Locate the cell with the specified text and output its (x, y) center coordinate. 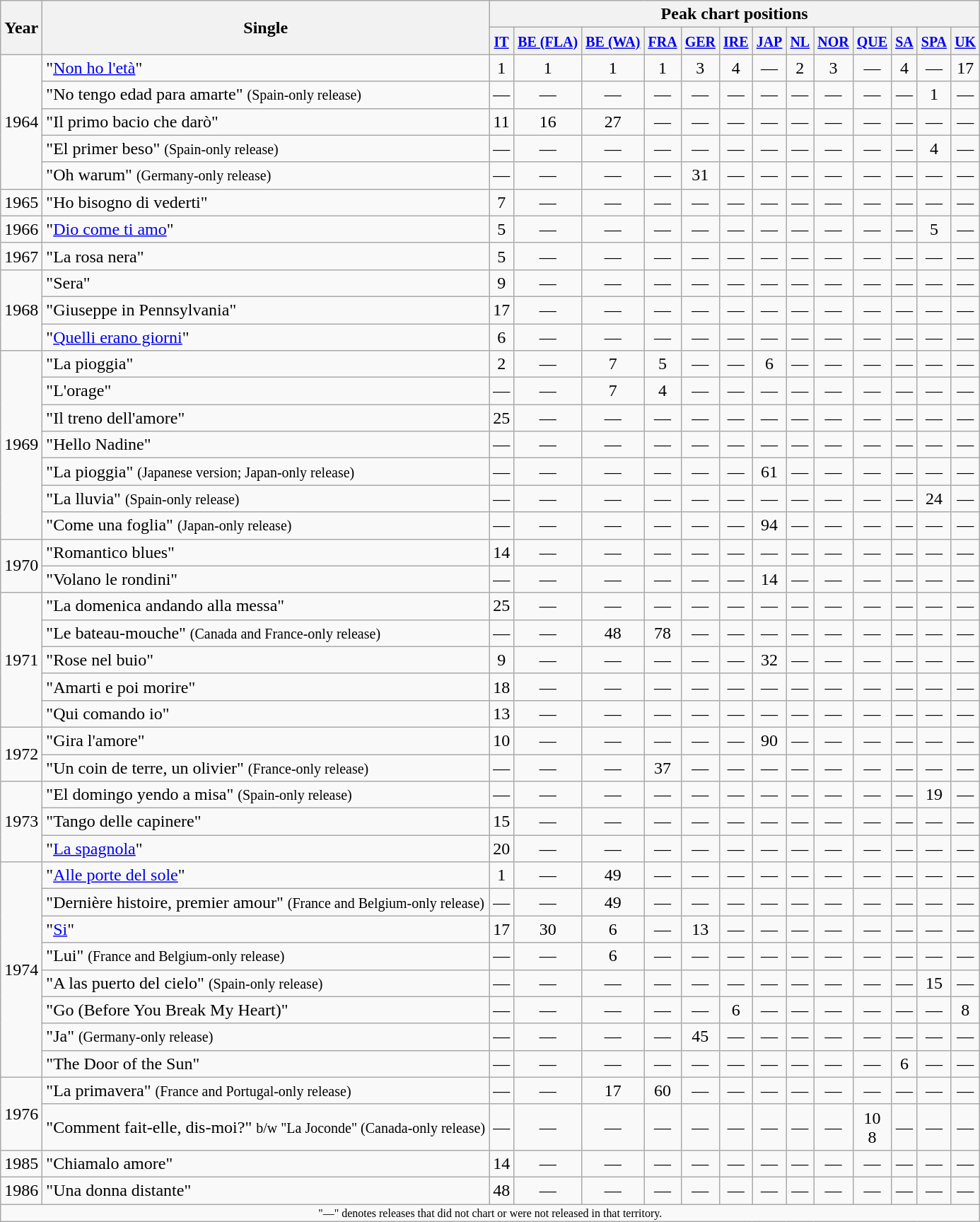
1985 (21, 1163)
1967 (21, 256)
FRA (663, 41)
1974 (21, 970)
"Chiamalo amore" (266, 1163)
NOR (834, 41)
"No tengo edad para amarte" (Spain-only release) (266, 95)
"La primavera" (France and Portugal-only release) (266, 1090)
"La spagnola" (266, 849)
"Rose nel buio" (266, 660)
NL (800, 41)
"Il primo bacio che darò" (266, 122)
"Giuseppe in Pennsylvania" (266, 310)
SPA (933, 41)
11 (502, 122)
31 (700, 175)
"Le bateau-mouche" (Canada and France-only release) (266, 633)
1986 (21, 1190)
"The Door of the Sun" (266, 1064)
"Alle porte del sole" (266, 875)
"Dio come ti amo" (266, 229)
37 (663, 767)
"A las puerto del cielo" (Spain-only release) (266, 983)
QUE (872, 41)
"Una donna distante" (266, 1190)
"L'orage" (266, 391)
Single (266, 28)
30 (548, 929)
"Non ho l'età" (266, 68)
"La domenica andando alla messa" (266, 606)
18 (502, 687)
1964 (21, 122)
"—" denotes releases that did not chart or were not released in that territory. (491, 1212)
"La pioggia" (Japanese version; Japan-only release) (266, 472)
"Sera" (266, 283)
"Il treno dell'amore" (266, 418)
"La pioggia" (266, 364)
1971 (21, 660)
Year (21, 28)
1972 (21, 754)
20 (502, 849)
"Tango delle capinere" (266, 822)
"La rosa nera" (266, 256)
1973 (21, 822)
61 (769, 472)
SA (905, 41)
"Si" (266, 929)
"El primer beso" (Spain-only release) (266, 149)
"Volano le rondini" (266, 579)
90 (769, 740)
GER (700, 41)
IT (502, 41)
32 (769, 660)
1970 (21, 566)
1969 (21, 445)
BE (FLA) (548, 41)
94 (769, 525)
45 (700, 1037)
"La lluvia" (Spain-only release) (266, 499)
78 (663, 633)
60 (663, 1090)
"Dernière histoire, premier amour" (France and Belgium-only release) (266, 902)
"Lui" (France and Belgium-only release) (266, 956)
"Un coin de terre, un olivier" (France-only release) (266, 767)
"Gira l'amore" (266, 740)
108 (872, 1127)
"Amarti e poi morire" (266, 687)
"Come una foglia" (Japan-only release) (266, 525)
"Oh warum" (Germany-only release) (266, 175)
"Quelli erano giorni" (266, 337)
"Go (Before You Break My Heart)" (266, 1010)
Peak chart positions (735, 14)
"Comment fait-elle, dis-moi?" b/w "La Joconde" (Canada-only release) (266, 1127)
"Ho bisogno di vederti" (266, 202)
"Ja" (Germany-only release) (266, 1037)
"Romantico blues" (266, 552)
24 (933, 499)
27 (613, 122)
UK (966, 41)
"Hello Nadine" (266, 445)
"Qui comando io" (266, 714)
IRE (737, 41)
1966 (21, 229)
19 (933, 795)
8 (966, 1010)
"El domingo yendo a misa" (Spain-only release) (266, 795)
16 (548, 122)
JAP (769, 41)
10 (502, 740)
1965 (21, 202)
1968 (21, 310)
BE (WA) (613, 41)
1976 (21, 1113)
